From the cell containing the given text, extract its center point as (x, y) coordinate. 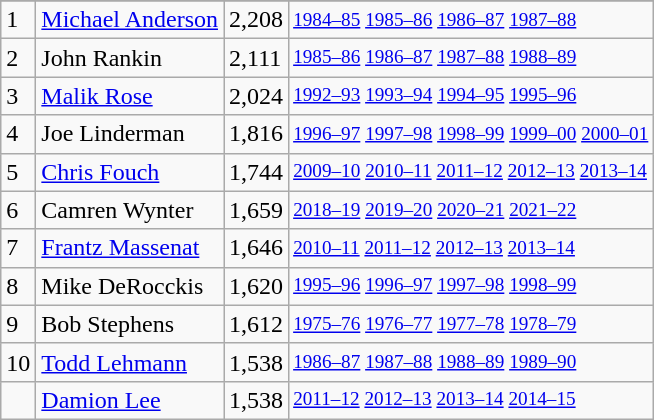
1996–97 1997–98 1998–99 1999–00 2000–01 (471, 134)
2011–12 2012–13 2013–14 2014–15 (471, 400)
Joe Linderman (130, 134)
9 (18, 324)
Camren Wynter (130, 210)
10 (18, 362)
1984–85 1985–86 1986–87 1987–88 (471, 20)
8 (18, 286)
1995–96 1996–97 1997–98 1998–99 (471, 286)
4 (18, 134)
Damion Lee (130, 400)
3 (18, 96)
2,111 (256, 58)
Malik Rose (130, 96)
1986–87 1987–88 1988–89 1989–90 (471, 362)
1,659 (256, 210)
Michael Anderson (130, 20)
1 (18, 20)
2010–11 2011–12 2012–13 2013–14 (471, 248)
2018–19 2019–20 2020–21 2021–22 (471, 210)
Chris Fouch (130, 172)
2,024 (256, 96)
6 (18, 210)
7 (18, 248)
2 (18, 58)
1,816 (256, 134)
1985–86 1986–87 1987–88 1988–89 (471, 58)
John Rankin (130, 58)
1,612 (256, 324)
Todd Lehmann (130, 362)
1,646 (256, 248)
1,620 (256, 286)
5 (18, 172)
1992–93 1993–94 1994–95 1995–96 (471, 96)
2,208 (256, 20)
Mike DeRocckis (130, 286)
Frantz Massenat (130, 248)
1,744 (256, 172)
2009–10 2010–11 2011–12 2012–13 2013–14 (471, 172)
1975–76 1976–77 1977–78 1978–79 (471, 324)
Bob Stephens (130, 324)
